Output the [x, y] coordinate of the center of the cell containing the given text.  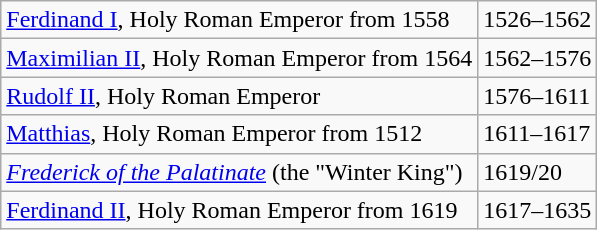
Rudolf II, Holy Roman Emperor [240, 96]
Frederick of the Palatinate (the "Winter King") [240, 172]
1576–1611 [538, 96]
Ferdinand I, Holy Roman Emperor from 1558 [240, 20]
1617–1635 [538, 210]
Maximilian II, Holy Roman Emperor from 1564 [240, 58]
1611–1617 [538, 134]
Matthias, Holy Roman Emperor from 1512 [240, 134]
1619/20 [538, 172]
Ferdinand II, Holy Roman Emperor from 1619 [240, 210]
1562–1576 [538, 58]
1526–1562 [538, 20]
